Determine the [x, y] coordinate at the center of the cell enclosing the given text.  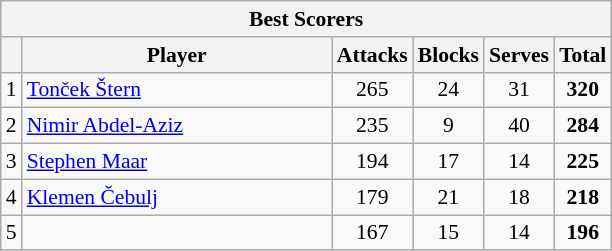
194 [372, 162]
167 [372, 233]
1 [12, 90]
3 [12, 162]
Klemen Čebulj [177, 197]
235 [372, 126]
Tonček Štern [177, 90]
21 [448, 197]
31 [519, 90]
196 [582, 233]
2 [12, 126]
4 [12, 197]
218 [582, 197]
5 [12, 233]
265 [372, 90]
18 [519, 197]
225 [582, 162]
Nimir Abdel-Aziz [177, 126]
Best Scorers [306, 19]
17 [448, 162]
Blocks [448, 55]
Serves [519, 55]
Attacks [372, 55]
284 [582, 126]
320 [582, 90]
Player [177, 55]
179 [372, 197]
Stephen Maar [177, 162]
24 [448, 90]
15 [448, 233]
40 [519, 126]
9 [448, 126]
Total [582, 55]
